Pinpoint the cell where the given text exists, returning its (X, Y) midpoint coordinate. 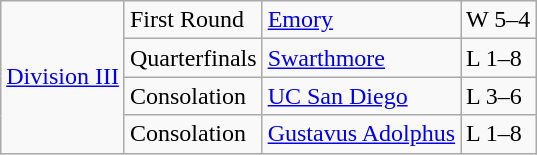
UC San Diego (361, 96)
Emory (361, 20)
Gustavus Adolphus (361, 134)
L 3–6 (498, 96)
Quarterfinals (193, 58)
Division III (63, 77)
Swarthmore (361, 58)
W 5–4 (498, 20)
First Round (193, 20)
